Extract the (x, y) coordinate from the center of the cell holding the provided text.  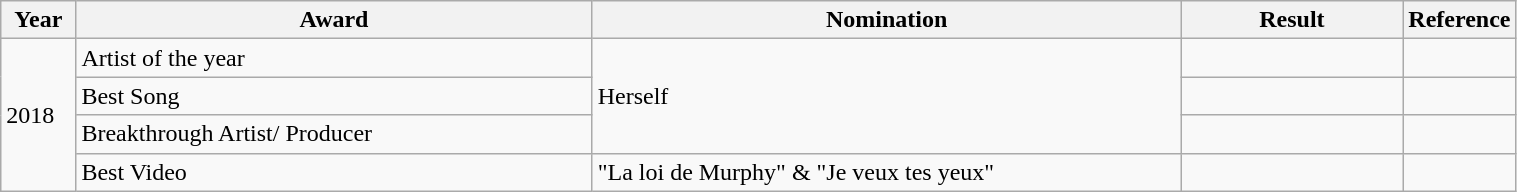
"La loi de Murphy" & "Je veux tes yeux" (886, 172)
Result (1292, 20)
Reference (1460, 20)
Year (38, 20)
Award (334, 20)
Best Video (334, 172)
2018 (38, 115)
Breakthrough Artist/ Producer (334, 134)
Artist of the year (334, 58)
Herself (886, 96)
Best Song (334, 96)
Nomination (886, 20)
